Scan for the cell matching the given text and deliver its (x, y) coordinate at center. 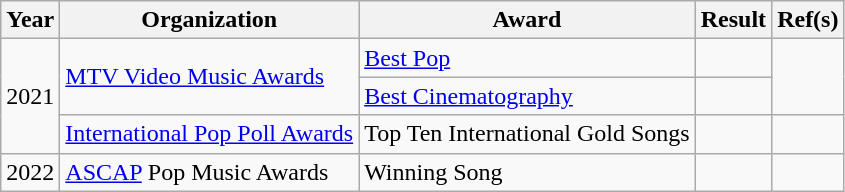
Best Cinematography (528, 96)
2022 (30, 172)
ASCAP Pop Music Awards (210, 172)
Top Ten International Gold Songs (528, 134)
Result (733, 20)
Best Pop (528, 58)
MTV Video Music Awards (210, 77)
2021 (30, 96)
Year (30, 20)
Organization (210, 20)
Ref(s) (808, 20)
Winning Song (528, 172)
International Pop Poll Awards (210, 134)
Award (528, 20)
